Return the (X, Y) coordinate for the center point of the cell that contains the specified text.  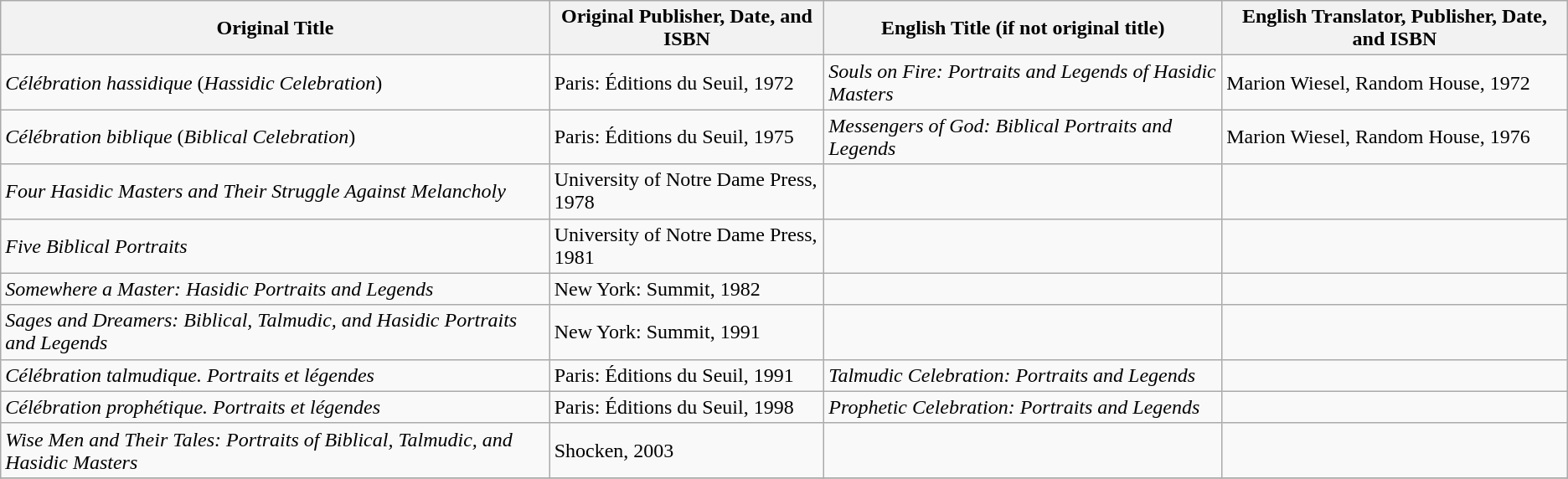
Talmudic Celebration: Portraits and Legends (1024, 375)
New York: Summit, 1982 (687, 289)
University of Notre Dame Press, 1981 (687, 246)
Original Title (275, 28)
University of Notre Dame Press, 1978 (687, 191)
Célébration biblique (Biblical Celebration) (275, 137)
English Title (if not original title) (1024, 28)
Five Biblical Portraits (275, 246)
Marion Wiesel, Random House, 1972 (1395, 82)
Célébration hassidique (Hassidic Celebration) (275, 82)
Célébration talmudique. Portraits et légendes (275, 375)
Paris: Éditions du Seuil, 1975 (687, 137)
Somewhere a Master: Hasidic Portraits and Legends (275, 289)
Paris: Éditions du Seuil, 1972 (687, 82)
Paris: Éditions du Seuil, 1991 (687, 375)
Four Hasidic Masters and Their Struggle Against Melancholy (275, 191)
Célébration prophétique. Portraits et légendes (275, 407)
English Translator, Publisher, Date, and ISBN (1395, 28)
Prophetic Celebration: Portraits and Legends (1024, 407)
Souls on Fire: Portraits and Legends of Hasidic Masters (1024, 82)
Wise Men and Their Tales: Portraits of Biblical, Talmudic, and Hasidic Masters (275, 451)
Original Publisher, Date, and ISBN (687, 28)
Paris: Éditions du Seuil, 1998 (687, 407)
Marion Wiesel, Random House, 1976 (1395, 137)
Shocken, 2003 (687, 451)
Sages and Dreamers: Biblical, Talmudic, and Hasidic Portraits and Legends (275, 332)
New York: Summit, 1991 (687, 332)
Messengers of God: Biblical Portraits and Legends (1024, 137)
